Return (X, Y) of the center of cell containing provided text 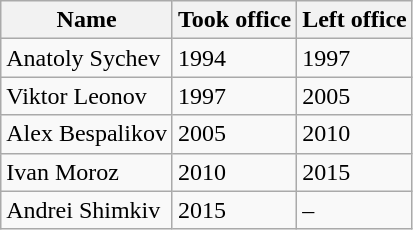
Andrei Shimkiv (87, 210)
1994 (234, 58)
Viktor Leonov (87, 96)
Took office (234, 20)
Alex Bespalikov (87, 134)
Anatoly Sychev (87, 58)
Name (87, 20)
Left office (355, 20)
– (355, 210)
Ivan Moroz (87, 172)
